Return the (X, Y) coordinate for the center point of the cell that contains the specified text.  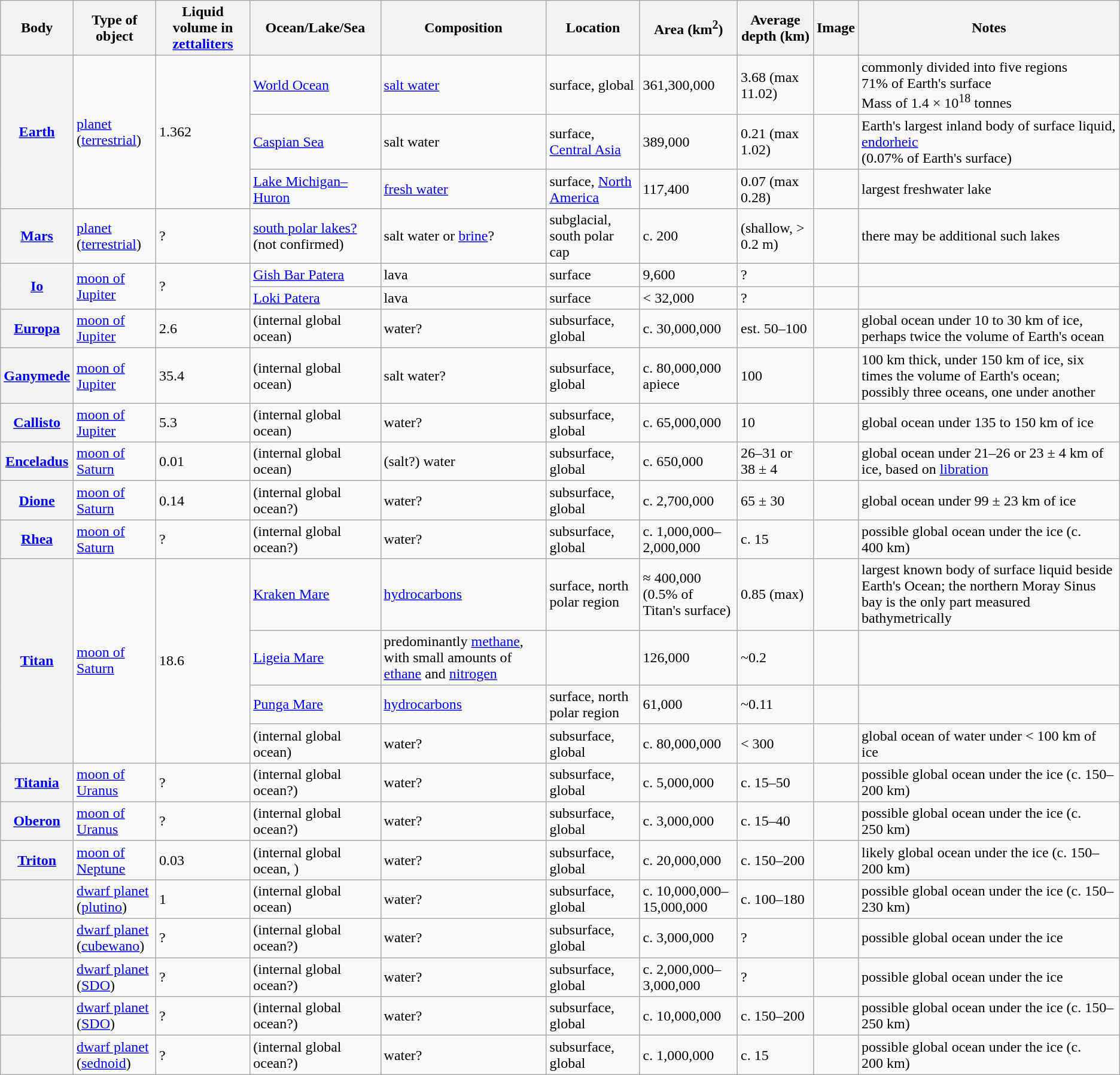
Type of object (114, 28)
c. 30,000,000 (688, 329)
there may be additional such lakes (988, 236)
subglacial, south polar cap (593, 236)
c. 15–50 (775, 782)
surface, global (593, 85)
18.6 (202, 660)
World Ocean (315, 85)
1.362 (202, 132)
2.6 (202, 329)
predominantly methane, with small amounts of ethane and nitrogen (463, 657)
(internal global ocean, ) (315, 860)
Enceladus (37, 462)
surface, North America (593, 189)
Lake Michigan–Huron (315, 189)
salt water or brine? (463, 236)
Mars (37, 236)
Gish Bar Patera (315, 275)
c. 1,000,000–2,000,000 (688, 540)
moon of Neptune (114, 860)
361,300,000 (688, 85)
c. 2,700,000 (688, 500)
surface, Central Asia (593, 142)
3.68 (max 11.02) (775, 85)
c. 2,000,000–3,000,000 (688, 977)
Rhea (37, 540)
dwarf planet(sednoid) (114, 1055)
c. 20,000,000 (688, 860)
0.21 (max 1.02) (775, 142)
Composition (463, 28)
Europa (37, 329)
possible global ocean under the ice (c. 150–250 km) (988, 1016)
9,600 (688, 275)
≈ 400,000(0.5% of Titan's surface) (688, 595)
possible global ocean under the ice (c. 150–200 km) (988, 782)
c. 65,000,000 (688, 422)
Oberon (37, 821)
c. 15–40 (775, 821)
Ocean/Lake/Sea (315, 28)
0.14 (202, 500)
south polar lakes? (not confirmed) (315, 236)
26–31 or 38 ± 4 (775, 462)
largest freshwater lake (988, 189)
Caspian Sea (315, 142)
global ocean under 99 ± 23 km of ice (988, 500)
126,000 (688, 657)
c. 5,000,000 (688, 782)
100 km thick, under 150 km of ice, six times the volume of Earth's ocean;possibly three oceans, one under another (988, 376)
Ganymede (37, 376)
Image (835, 28)
global ocean under 135 to 150 km of ice (988, 422)
Dione (37, 500)
Loki Patera (315, 298)
largest known body of surface liquid beside Earth's Ocean; the northern Moray Sinus bay is the only part measured bathymetrically (988, 595)
Io (37, 287)
(salt?) water (463, 462)
global ocean of water under < 100 km of ice (988, 743)
Average depth (km) (775, 28)
(shallow, > 0.2 m) (775, 236)
Notes (988, 28)
Punga Mare (315, 705)
c. 650,000 (688, 462)
dwarf planet(cubewano) (114, 938)
117,400 (688, 189)
Triton (37, 860)
389,000 (688, 142)
likely global ocean under the ice (c. 150–200 km) (988, 860)
Earth (37, 132)
5.3 (202, 422)
< 32,000 (688, 298)
Earth's largest inland body of surface liquid, endorheic(0.07% of Earth's surface) (988, 142)
c. 10,000,000 (688, 1016)
65 ± 30 (775, 500)
Liquid volume in zettaliters (202, 28)
1 (202, 899)
c. 80,000,000 (688, 743)
0.07 (max 0.28) (775, 189)
Area (km2) (688, 28)
possible global ocean under the ice (c. 250 km) (988, 821)
c. 10,000,000–15,000,000 (688, 899)
est. 50–100 (775, 329)
c. 200 (688, 236)
possible global ocean under the ice (c. 200 km) (988, 1055)
35.4 (202, 376)
Location (593, 28)
Titania (37, 782)
100 (775, 376)
Body (37, 28)
Ligeia Mare (315, 657)
~0.11 (775, 705)
possible global ocean under the ice (c. 150–230 km) (988, 899)
0.85 (max) (775, 595)
c. 80,000,000 apiece (688, 376)
0.03 (202, 860)
Callisto (37, 422)
Titan (37, 660)
possible global ocean under the ice (c. 400 km) (988, 540)
10 (775, 422)
global ocean under 10 to 30 km of ice, perhaps twice the volume of Earth's ocean (988, 329)
~0.2 (775, 657)
global ocean under 21–26 or 23 ± 4 km of ice, based on libration (988, 462)
61,000 (688, 705)
Kraken Mare (315, 595)
c. 1,000,000 (688, 1055)
fresh water (463, 189)
salt water? (463, 376)
c. 100–180 (775, 899)
< 300 (775, 743)
0.01 (202, 462)
commonly divided into five regions71% of Earth's surfaceMass of 1.4 × 1018 tonnes (988, 85)
dwarf planet(plutino) (114, 899)
